Locate the cell with the specified text and output its [x, y] center coordinate. 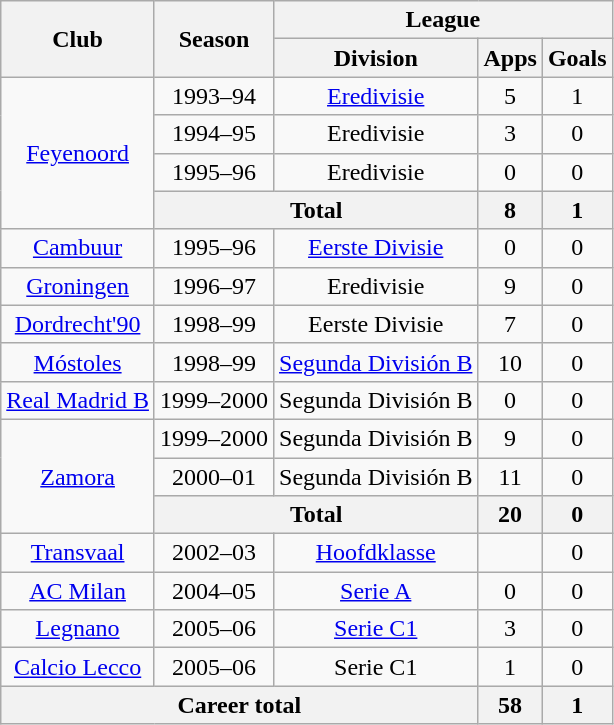
AC Milan [78, 591]
Season [214, 39]
Legnano [78, 629]
8 [510, 210]
2000–01 [214, 477]
2002–03 [214, 553]
Club [78, 39]
10 [510, 362]
Calcio Lecco [78, 667]
Móstoles [78, 362]
Zamora [78, 476]
Career total [240, 705]
1994–95 [214, 134]
20 [510, 515]
Apps [510, 58]
2004–05 [214, 591]
7 [510, 324]
Dordrecht'90 [78, 324]
11 [510, 477]
1993–94 [214, 96]
League [444, 20]
Serie A [376, 591]
Real Madrid B [78, 400]
1996–97 [214, 286]
Division [376, 58]
Hoofdklasse [376, 553]
Feyenoord [78, 153]
5 [510, 96]
Cambuur [78, 248]
Groningen [78, 286]
Transvaal [78, 553]
58 [510, 705]
Goals [577, 58]
